Pinpoint the cell where the given text exists, returning its [X, Y] midpoint coordinate. 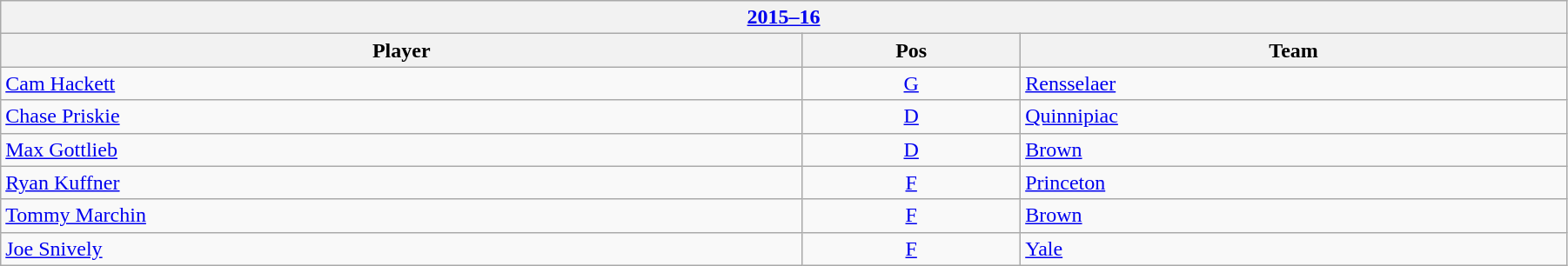
Cam Hackett [402, 83]
2015–16 [784, 17]
Rensselaer [1294, 83]
Ryan Kuffner [402, 183]
Pos [912, 50]
Player [402, 50]
Princeton [1294, 183]
Team [1294, 50]
G [912, 83]
Joe Snively [402, 249]
Yale [1294, 249]
Tommy Marchin [402, 216]
Max Gottlieb [402, 150]
Quinnipiac [1294, 116]
Chase Priskie [402, 116]
